Locate the cell with the specified text and output its [x, y] center coordinate. 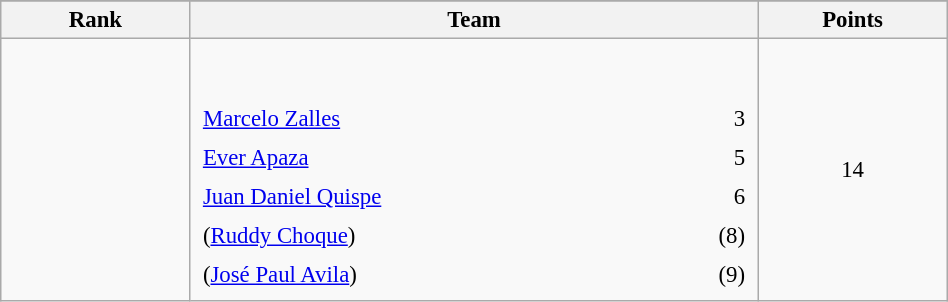
Marcelo Zalles 3 Ever Apaza 5 Juan Daniel Quispe 6 (Ruddy Choque) (8) (José Paul Avila) (9) [474, 170]
(8) [706, 236]
Team [474, 20]
5 [706, 158]
Marcelo Zalles [428, 119]
Points [852, 20]
Ever Apaza [428, 158]
(Ruddy Choque) [428, 236]
14 [852, 170]
Rank [96, 20]
(José Paul Avila) [428, 275]
Juan Daniel Quispe [428, 197]
(9) [706, 275]
3 [706, 119]
6 [706, 197]
